Determine the [x, y] coordinate at the center of the cell enclosing the given text.  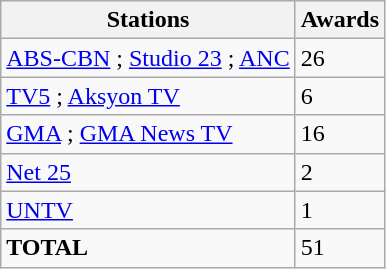
26 [340, 58]
2 [340, 172]
1 [340, 210]
ABS-CBN ; Studio 23 ; ANC [148, 58]
6 [340, 96]
TOTAL [148, 248]
Awards [340, 20]
UNTV [148, 210]
GMA ; GMA News TV [148, 134]
TV5 ; Aksyon TV [148, 96]
Stations [148, 20]
Net 25 [148, 172]
16 [340, 134]
51 [340, 248]
